Return the [X, Y] coordinate for the center point of the cell that contains the specified text.  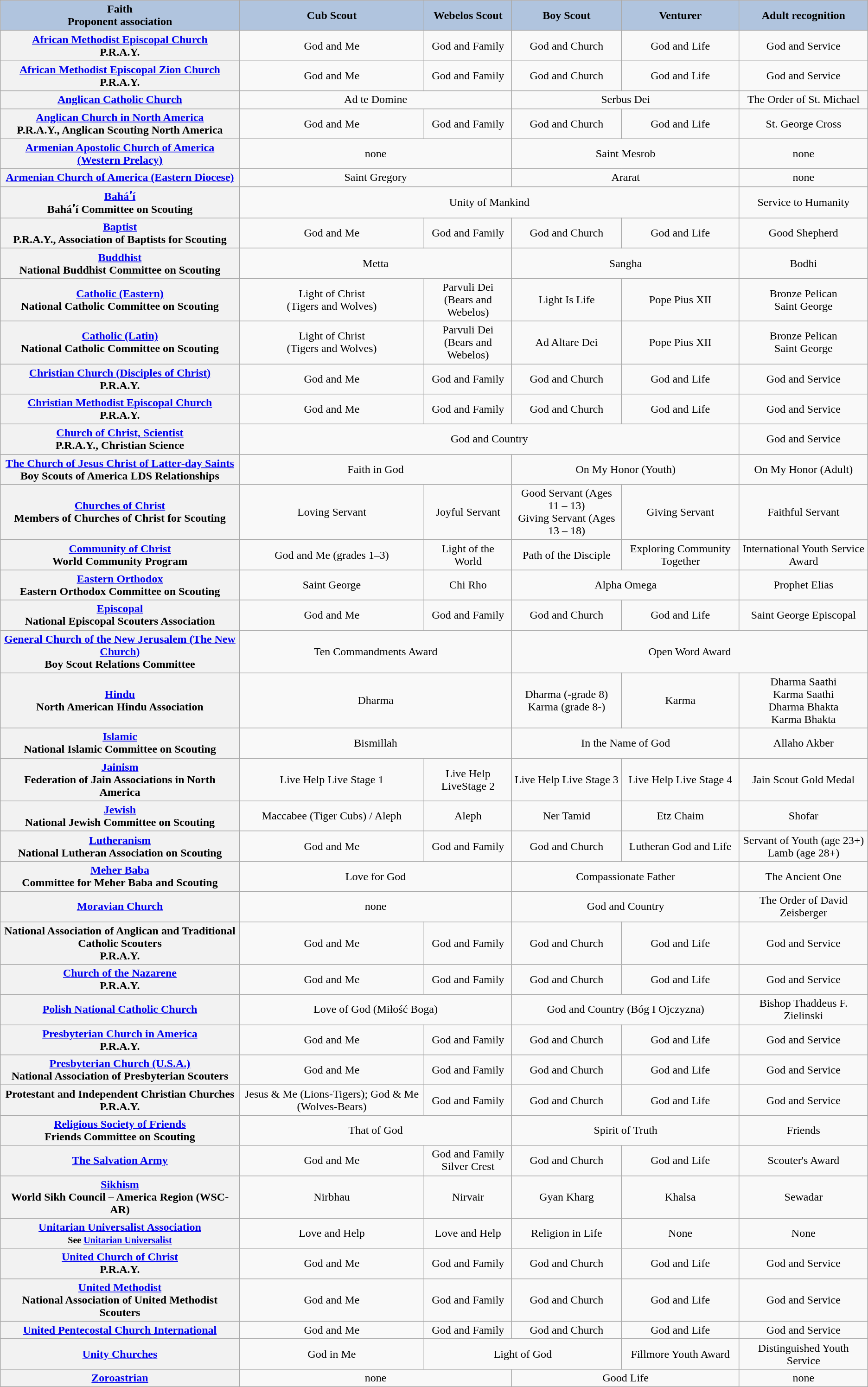
Faithful Servant [803, 512]
Etz Chaim [681, 816]
Serbus Dei [626, 100]
Presbyterian Church in AmericaP.R.A.Y. [120, 1040]
Servant of Youth (age 23+)Lamb (age 28+) [803, 846]
Dharma [376, 700]
Presbyterian Church (U.S.A.)National Association of Presbyterian Scouters [120, 1070]
Zoroastrian [120, 1378]
Good Life [626, 1378]
In the Name of God [626, 743]
Dharma (-grade 8)Karma (grade 8-) [567, 700]
Aleph [468, 816]
Bismillah [376, 743]
Live Help Live Stage 3 [567, 780]
Nirvair [468, 1197]
Bodhi [803, 263]
BaptistP.R.A.Y., Association of Baptists for Scouting [120, 233]
Christian Church (Disciples of Christ)P.R.A.Y. [120, 378]
Love for God [376, 876]
The Ancient One [803, 876]
FaithProponent association [120, 16]
The Order of David Zeisberger [803, 906]
Community of ChristWorld Community Program [120, 555]
Chi Rho [468, 585]
The Church of Jesus Christ of Latter-day SaintsBoy Scouts of America LDS Relationships [120, 469]
Ad te Domine [376, 100]
God and Me (grades 1–3) [332, 555]
Moravian Church [120, 906]
Jain Scout Gold Medal [803, 780]
Friends [803, 1131]
Giving Servant [681, 512]
Lutheran God and Life [681, 846]
God and FamilySilver Crest [468, 1160]
Churches of ChristMembers of Churches of Christ for Scouting [120, 512]
Nirbhau [332, 1197]
Eastern OrthodoxEastern Orthodox Committee on Scouting [120, 585]
The Order of St. Michael [803, 100]
Unity Churches [120, 1354]
Armenian Apostolic Church of America (Western Prelacy) [120, 154]
Compassionate Father [626, 876]
BuddhistNational Buddhist Committee on Scouting [120, 263]
African Methodist Episcopal Zion ChurchP.R.A.Y. [120, 76]
LutheranismNational Lutheran Association on Scouting [120, 846]
Jesus & Me (Lions-Tigers); God & Me (Wolves-Bears) [332, 1100]
Distinguished Youth Service [803, 1354]
Armenian Church of America (Eastern Diocese) [120, 178]
Venturer [681, 16]
Prophet Elias [803, 585]
Fillmore Youth Award [681, 1354]
Church of Christ, ScientistP.R.A.Y., Christian Science [120, 440]
Saint Gregory [376, 178]
National Association of Anglican and Traditional Catholic ScoutersP.R.A.Y. [120, 943]
Christian Methodist Episcopal ChurchP.R.A.Y. [120, 409]
Boy Scout [567, 16]
The Salvation Army [120, 1160]
Maccabee (Tiger Cubs) / Aleph [332, 816]
Shofar [803, 816]
Live Help Live Stage 4 [681, 780]
EpiscopalNational Episcopal Scouters Association [120, 615]
Saint George [332, 585]
Ad Altare Dei [567, 342]
Karma [681, 700]
Good Servant (Ages 11 – 13)Giving Servant (Ages 13 – 18) [567, 512]
IslamicNational Islamic Committee on Scouting [120, 743]
Catholic (Latin)National Catholic Committee on Scouting [120, 342]
Meher BabaCommittee for Meher Baba and Scouting [120, 876]
Service to Humanity [803, 202]
Open Word Award [690, 652]
Exploring Community Together [681, 555]
Metta [376, 263]
Scouter's Award [803, 1160]
Joyful Servant [468, 512]
Light of God [523, 1354]
General Church of the New Jerusalem (The New Church)Boy Scout Relations Committee [120, 652]
Polish National Catholic Church [120, 1010]
Spirit of Truth [626, 1131]
Path of the Disciple [567, 555]
Ten Commandments Award [376, 652]
Light Is Life [567, 300]
Alpha Omega [626, 585]
Religion in Life [567, 1234]
Cub Scout [332, 16]
International Youth Service Award [803, 555]
Loving Servant [332, 512]
Live Help Live Stage 1 [332, 780]
HinduNorth American Hindu Association [120, 700]
Gyan Kharg [567, 1197]
That of God [376, 1131]
Webelos Scout [468, 16]
Allaho Akber [803, 743]
Dharma SaathiKarma SaathiDharma BhaktaKarma Bhakta [803, 700]
Sewadar [803, 1197]
Good Shepherd [803, 233]
African Methodist Episcopal ChurchP.R.A.Y. [120, 45]
God in Me [332, 1354]
Unity of Mankind [489, 202]
United Church of ChristP.R.A.Y. [120, 1263]
Ararat [626, 178]
Saint George Episcopal [803, 615]
Anglican Catholic Church [120, 100]
Faith in God [376, 469]
United MethodistNational Association of United Methodist Scouters [120, 1300]
JainismFederation of Jain Associations in North America [120, 780]
God and Country (Bóg I Ojczyzna) [626, 1010]
Khalsa [681, 1197]
On My Honor (Youth) [626, 469]
Sangha [626, 263]
On My Honor (Adult) [803, 469]
Religious Society of FriendsFriends Committee on Scouting [120, 1131]
Ner Tamid [567, 816]
BaháʼíBaháʼí Committee on Scouting [120, 202]
United Pentecostal Church International [120, 1330]
SikhismWorld Sikh Council – America Region (WSC-AR) [120, 1197]
Protestant and Independent Christian ChurchesP.R.A.Y. [120, 1100]
Church of the NazareneP.R.A.Y. [120, 979]
Adult recognition [803, 16]
Light of the World [468, 555]
Saint Mesrob [626, 154]
Anglican Church in North AmericaP.R.A.Y., Anglican Scouting North America [120, 123]
Bishop Thaddeus F. Zielinski [803, 1010]
Catholic (Eastern)National Catholic Committee on Scouting [120, 300]
Live Help LiveStage 2 [468, 780]
JewishNational Jewish Committee on Scouting [120, 816]
Unitarian Universalist AssociationSee Unitarian Universalist [120, 1234]
Love of God (Miłość Boga) [376, 1010]
St. George Cross [803, 123]
